Scan for the cell matching the given text and deliver its [X, Y] coordinate at center. 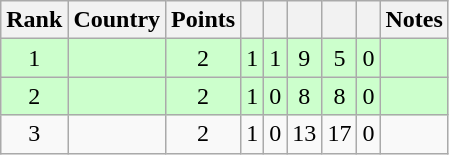
Points [204, 20]
Country [117, 20]
9 [304, 58]
3 [34, 134]
5 [340, 58]
Rank [34, 20]
13 [304, 134]
Notes [414, 20]
17 [340, 134]
